Identify which cell holds the provided text, then report its [X, Y] central coordinate. 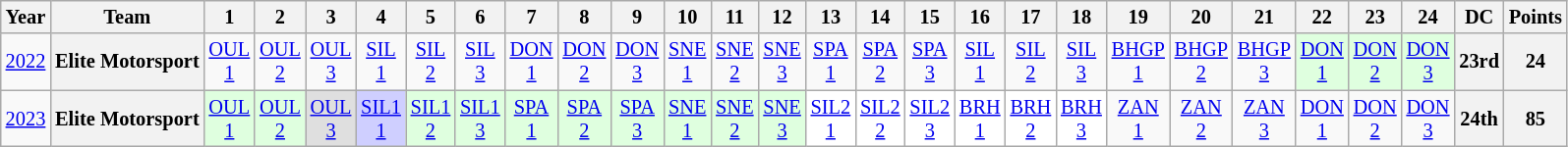
BHGP2 [1201, 62]
2023 [26, 119]
DC [1479, 17]
20 [1201, 17]
7 [532, 17]
SIL13 [480, 119]
12 [782, 17]
1 [230, 17]
BRH2 [1031, 119]
11 [734, 17]
10 [687, 17]
5 [431, 17]
BHGP1 [1138, 62]
8 [584, 17]
SIL12 [431, 119]
4 [380, 17]
17 [1031, 17]
SIL11 [380, 119]
2022 [26, 62]
SIL22 [880, 119]
ZAN3 [1264, 119]
22 [1322, 17]
ZAN2 [1201, 119]
BHGP3 [1264, 62]
13 [831, 17]
2 [280, 17]
15 [930, 17]
Team [127, 17]
Year [26, 17]
23 [1375, 17]
6 [480, 17]
3 [331, 17]
85 [1536, 119]
24th [1479, 119]
SIL21 [831, 119]
SIL23 [930, 119]
19 [1138, 17]
BRH1 [980, 119]
Points [1536, 17]
23rd [1479, 62]
18 [1081, 17]
16 [980, 17]
BRH3 [1081, 119]
21 [1264, 17]
ZAN1 [1138, 119]
14 [880, 17]
9 [637, 17]
